Provide the [X, Y] coordinate of the cell's center where the given text is located.  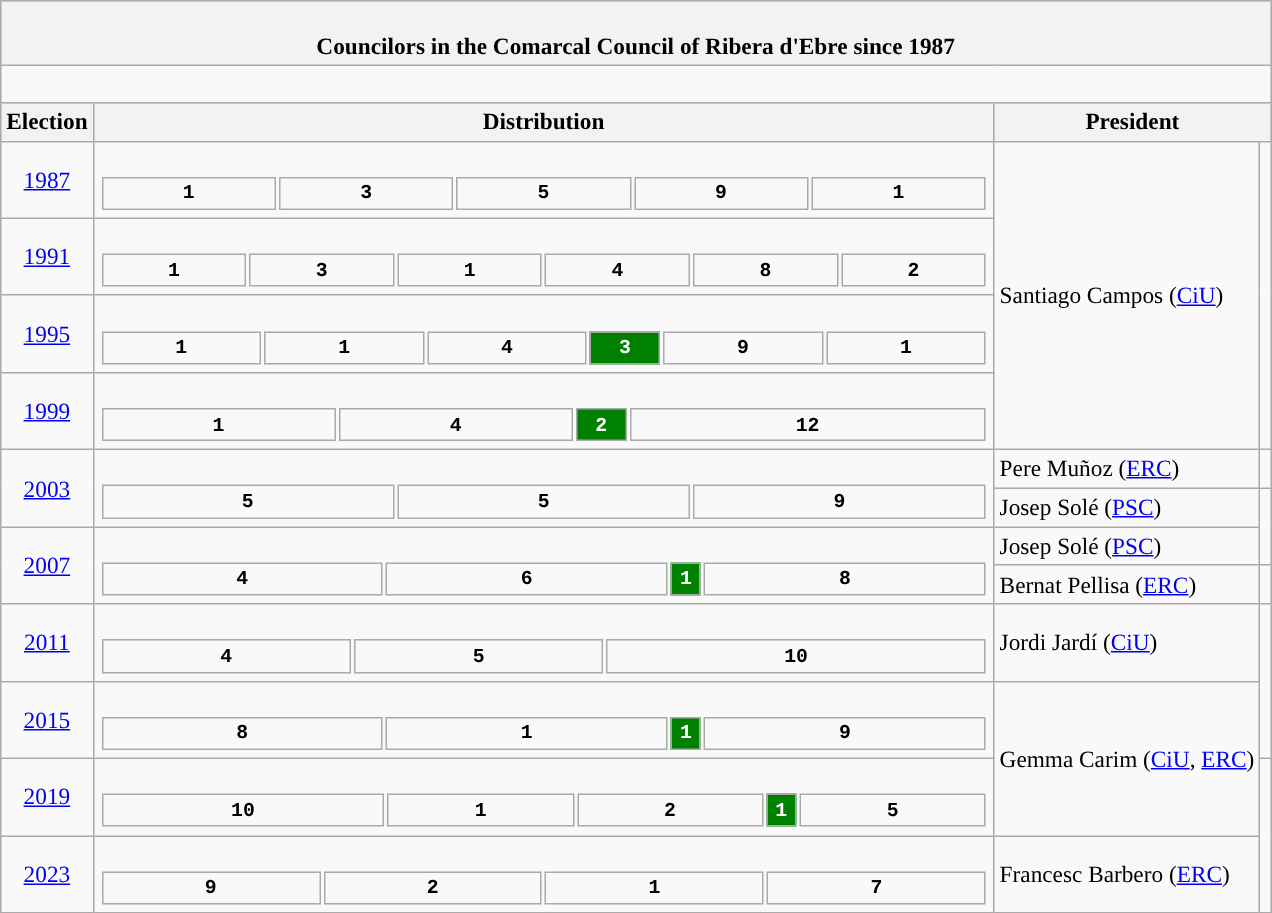
Santiago Campos (CiU) [1127, 296]
Election [47, 122]
Bernat Pellisa (ERC) [1127, 584]
Distribution [544, 122]
1999 [47, 410]
5 5 9 [544, 488]
7 [876, 886]
1995 [47, 334]
1991 [47, 256]
1 3 1 4 8 2 [544, 256]
2019 [47, 796]
6 [527, 578]
10 1 2 1 5 [544, 796]
1987 [47, 180]
1 4 2 12 [544, 410]
2007 [47, 564]
2023 [47, 874]
Councilors in the Comarcal Council of Ribera d'Ebre since 1987 [636, 32]
Gemma Carim (CiU, ERC) [1127, 758]
1 3 5 9 1 [544, 180]
4 5 10 [544, 642]
8 1 1 9 [544, 720]
1 1 4 3 9 1 [544, 334]
2003 [47, 488]
Jordi Jardí (CiU) [1127, 642]
2015 [47, 720]
Francesc Barbero (ERC) [1127, 874]
4 6 1 8 [544, 564]
12 [807, 424]
President [1132, 122]
2011 [47, 642]
9 2 1 7 [544, 874]
Pere Muñoz (ERC) [1127, 468]
